Find where the given text appears and provide that cell's center as (x, y) coordinate. 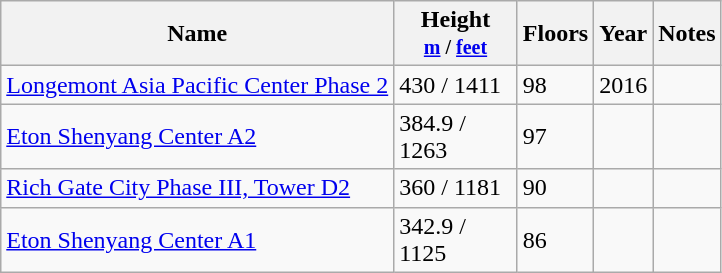
Eton Shenyang Center A2 (198, 136)
90 (555, 188)
Year (624, 34)
Name (198, 34)
Rich Gate City Phase III, Tower D2 (198, 188)
Longemont Asia Pacific Center Phase 2 (198, 85)
Notes (687, 34)
384.9 / 1263 (456, 136)
2016 (624, 85)
Heightm / feet (456, 34)
86 (555, 240)
360 / 1181 (456, 188)
430 / 1411 (456, 85)
342.9 / 1125 (456, 240)
Eton Shenyang Center A1 (198, 240)
97 (555, 136)
98 (555, 85)
Floors (555, 34)
